Find where the given text appears and provide that cell's center as (x, y) coordinate. 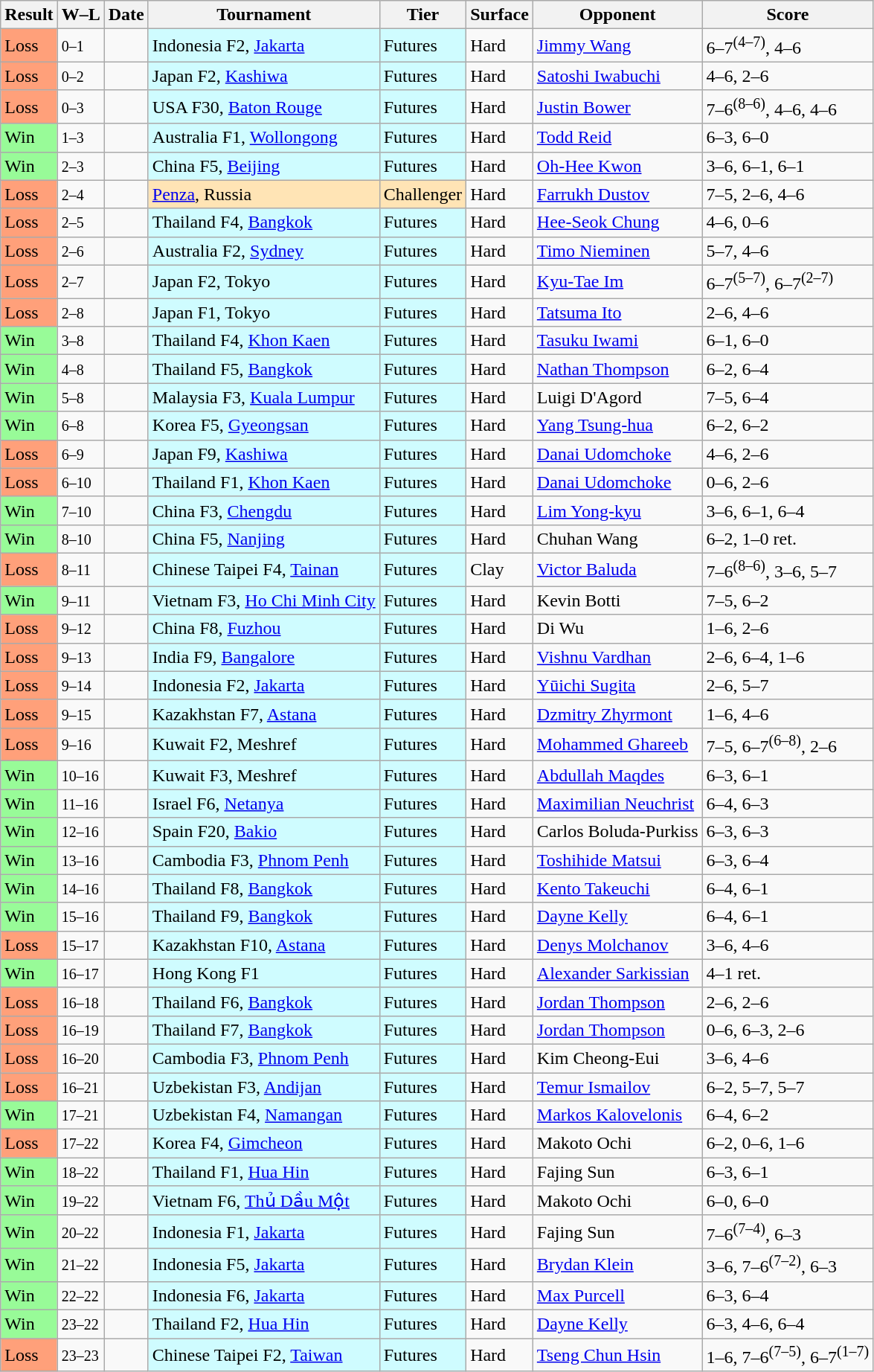
Indonesia F6, Jakarta (263, 1295)
Kuwait F3, Meshref (263, 775)
Di Wu (617, 629)
Jimmy Wang (617, 46)
7–5, 6–7(6–8), 2–6 (788, 744)
6–2, 6–2 (788, 426)
6–2, 5–7, 5–7 (788, 1087)
2–6, 5–7 (788, 685)
Israel F6, Netanya (263, 804)
6–9 (80, 454)
6–1, 6–0 (788, 341)
Indonesia F5, Jakarta (263, 1265)
10–16 (80, 775)
7–10 (80, 510)
Chinese Taipei F2, Taiwan (263, 1356)
11–16 (80, 804)
Vishnu Vardhan (617, 657)
Kazakhstan F10, Astana (263, 945)
Nathan Thompson (617, 369)
Korea F5, Gyeongsan (263, 426)
China F5, Beijing (263, 166)
4–6, 0–6 (788, 222)
6–2, 6–4 (788, 369)
6–0, 6–0 (788, 1201)
9–12 (80, 629)
Todd Reid (617, 138)
15–16 (80, 917)
Tseng Chun Hsin (617, 1356)
China F8, Fuzhou (263, 629)
6–2, 0–6, 1–6 (788, 1144)
15–17 (80, 945)
5–8 (80, 397)
Penza, Russia (263, 194)
Hong Kong F1 (263, 973)
6–10 (80, 482)
Alexander Sarkissian (617, 973)
7–5, 2–6, 4–6 (788, 194)
Vietnam F3, Ho Chi Minh City (263, 600)
Date (126, 15)
5–7, 4–6 (788, 251)
Farrukh Dustov (617, 194)
Result (29, 15)
4–8 (80, 369)
Thailand F7, Bangkok (263, 1030)
Korea F4, Gimcheon (263, 1144)
Victor Baluda (617, 570)
Carlos Boluda-Purkiss (617, 832)
China F3, Chengdu (263, 510)
6–4, 6–2 (788, 1115)
Kazakhstan F7, Astana (263, 714)
Timo Nieminen (617, 251)
6–3, 6–0 (788, 138)
9–15 (80, 714)
0–1 (80, 46)
Thailand F6, Bangkok (263, 1001)
Score (788, 15)
1–6, 2–6 (788, 629)
7–6(8–6), 4–6, 4–6 (788, 107)
Thailand F5, Bangkok (263, 369)
Satoshi Iwabuchi (617, 76)
Luigi D'Agord (617, 397)
0–6, 6–3, 2–6 (788, 1030)
2–6 (80, 251)
1–6, 7–6(7–5), 6–7(1–7) (788, 1356)
Thailand F1, Hua Hin (263, 1172)
Tournament (263, 15)
Chinese Taipei F4, Tainan (263, 570)
19–22 (80, 1201)
2–4 (80, 194)
Abdullah Maqdes (617, 775)
17–21 (80, 1115)
6–3, 4–6, 6–4 (788, 1324)
2–6, 6–4, 1–6 (788, 657)
7–5, 6–2 (788, 600)
1–3 (80, 138)
Japan F1, Tokyo (263, 312)
9–13 (80, 657)
Tier (422, 15)
23–23 (80, 1356)
Thailand F8, Bangkok (263, 888)
Dzmitry Zhyrmont (617, 714)
Justin Bower (617, 107)
Oh-Hee Kwon (617, 166)
Brydan Klein (617, 1265)
0–3 (80, 107)
6–7(4–7), 4–6 (788, 46)
16–18 (80, 1001)
3–6, 7–6(7–2), 6–3 (788, 1265)
Japan F2, Kashiwa (263, 76)
14–16 (80, 888)
8–11 (80, 570)
Hee-Seok Chung (617, 222)
16–20 (80, 1058)
Max Purcell (617, 1295)
7–5, 6–4 (788, 397)
Challenger (422, 194)
2–6, 2–6 (788, 1001)
7–6(8–6), 3–6, 5–7 (788, 570)
22–22 (80, 1295)
6–3, 6–3 (788, 832)
3–6, 6–1, 6–1 (788, 166)
Opponent (617, 15)
India F9, Bangalore (263, 657)
Tasuku Iwami (617, 341)
2–6, 4–6 (788, 312)
Lim Yong-kyu (617, 510)
Indonesia F1, Jakarta (263, 1232)
Thailand F4, Bangkok (263, 222)
6–2, 1–0 ret. (788, 539)
Kevin Botti (617, 600)
Thailand F4, Khon Kaen (263, 341)
Kento Takeuchi (617, 888)
Temur Ismailov (617, 1087)
21–22 (80, 1265)
2–5 (80, 222)
Australia F2, Sydney (263, 251)
23–22 (80, 1324)
13–16 (80, 860)
1–6, 4–6 (788, 714)
Yūichi Sugita (617, 685)
6–7(5–7), 6–7(2–7) (788, 281)
3–8 (80, 341)
6–4, 6–3 (788, 804)
Toshihide Matsui (617, 860)
9–16 (80, 744)
China F5, Nanjing (263, 539)
12–16 (80, 832)
Markos Kalovelonis (617, 1115)
0–6, 2–6 (788, 482)
Thailand F2, Hua Hin (263, 1324)
16–17 (80, 973)
18–22 (80, 1172)
Thailand F1, Khon Kaen (263, 482)
Japan F2, Tokyo (263, 281)
Surface (500, 15)
Mohammed Ghareeb (617, 744)
4–1 ret. (788, 973)
Chuhan Wang (617, 539)
Australia F1, Wollongong (263, 138)
9–11 (80, 600)
20–22 (80, 1232)
Uzbekistan F4, Namangan (263, 1115)
Kuwait F2, Meshref (263, 744)
Malaysia F3, Kuala Lumpur (263, 397)
Yang Tsung-hua (617, 426)
USA F30, Baton Rouge (263, 107)
7–6(7–4), 6–3 (788, 1232)
Maximilian Neuchrist (617, 804)
Uzbekistan F3, Andijan (263, 1087)
2–3 (80, 166)
Kyu-Tae Im (617, 281)
6–8 (80, 426)
Thailand F9, Bangkok (263, 917)
9–14 (80, 685)
3–6, 6–1, 6–4 (788, 510)
Kim Cheong-Eui (617, 1058)
2–7 (80, 281)
Tatsuma Ito (617, 312)
16–21 (80, 1087)
Clay (500, 570)
Japan F9, Kashiwa (263, 454)
17–22 (80, 1144)
16–19 (80, 1030)
Denys Molchanov (617, 945)
Vietnam F6, Thủ Dầu Một (263, 1201)
Spain F20, Bakio (263, 832)
2–8 (80, 312)
W–L (80, 15)
8–10 (80, 539)
0–2 (80, 76)
